Pinpoint the cell where the given text exists, returning its [X, Y] midpoint coordinate. 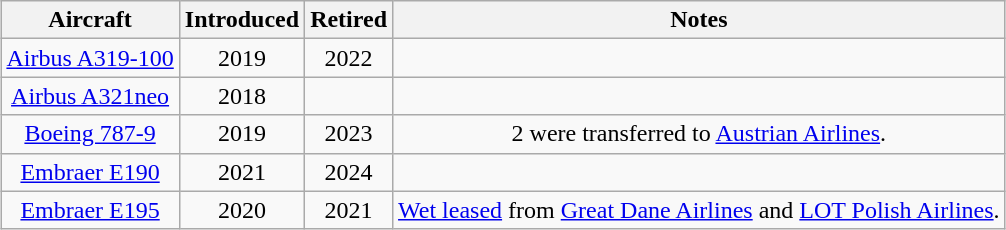
Boeing 787-9 [90, 134]
2 were transferred to Austrian Airlines. [700, 134]
Aircraft [90, 20]
2022 [349, 58]
Retired [349, 20]
2023 [349, 134]
2018 [242, 96]
Embraer E190 [90, 172]
Introduced [242, 20]
2024 [349, 172]
Wet leased from Great Dane Airlines and LOT Polish Airlines. [700, 210]
Airbus A321neo [90, 96]
2020 [242, 210]
Airbus A319-100 [90, 58]
Embraer E195 [90, 210]
Notes [700, 20]
